From the cell containing the given text, extract its center point as (x, y) coordinate. 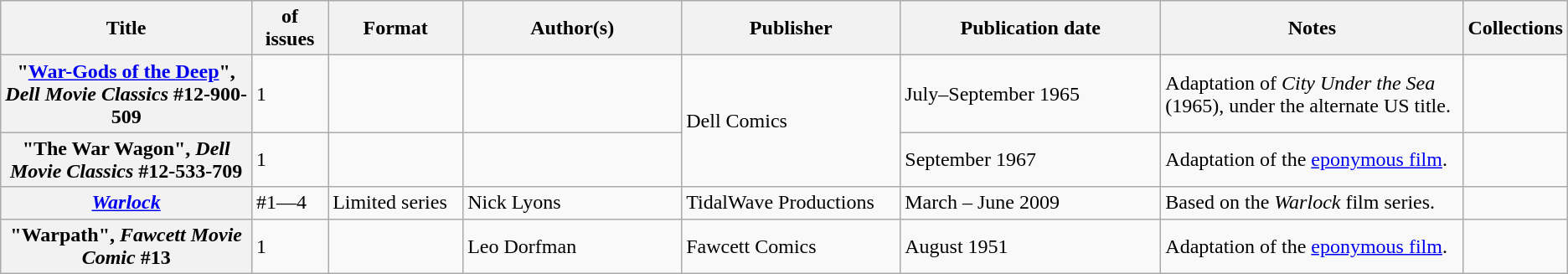
Author(s) (573, 28)
Based on the Warlock film series. (1312, 203)
Notes (1312, 28)
Title (126, 28)
"War-Gods of the Deep", Dell Movie Classics #12-900-509 (126, 94)
#1—4 (290, 203)
September 1967 (1030, 159)
March – June 2009 (1030, 203)
August 1951 (1030, 246)
Collections (1515, 28)
Publication date (1030, 28)
Publisher (791, 28)
Limited series (395, 203)
Fawcett Comics (791, 246)
July–September 1965 (1030, 94)
Dell Comics (791, 121)
Warlock (126, 203)
Adaptation of City Under the Sea (1965), under the alternate US title. (1312, 94)
Nick Lyons (573, 203)
Format (395, 28)
of issues (290, 28)
Leo Dorfman (573, 246)
"Warpath", Fawcett Movie Comic #13 (126, 246)
TidalWave Productions (791, 203)
"The War Wagon", Dell Movie Classics #12-533-709 (126, 159)
